Scan for the cell matching the given text and deliver its [X, Y] coordinate at center. 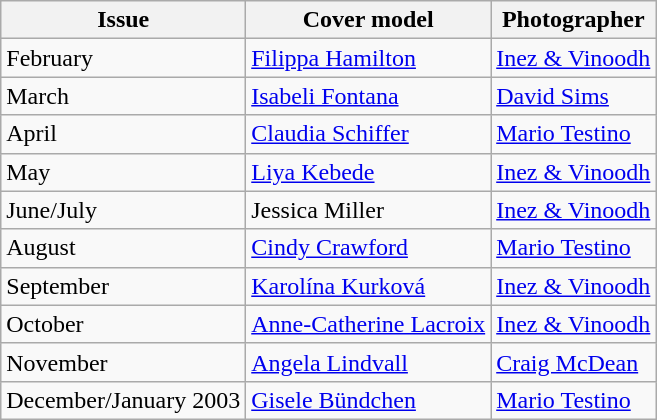
Claudia Schiffer [368, 134]
Issue [124, 20]
March [124, 96]
August [124, 248]
Liya Kebede [368, 172]
April [124, 134]
Cindy Crawford [368, 248]
December/January 2003 [124, 400]
May [124, 172]
Angela Lindvall [368, 362]
Craig McDean [574, 362]
Photographer [574, 20]
Karolína Kurková [368, 286]
October [124, 324]
Isabeli Fontana [368, 96]
Cover model [368, 20]
November [124, 362]
Filippa Hamilton [368, 58]
Anne-Catherine Lacroix [368, 324]
February [124, 58]
June/July [124, 210]
Gisele Bündchen [368, 400]
September [124, 286]
Jessica Miller [368, 210]
David Sims [574, 96]
